For the text-containing cell, return its midpoint in [X, Y] coordinate format. 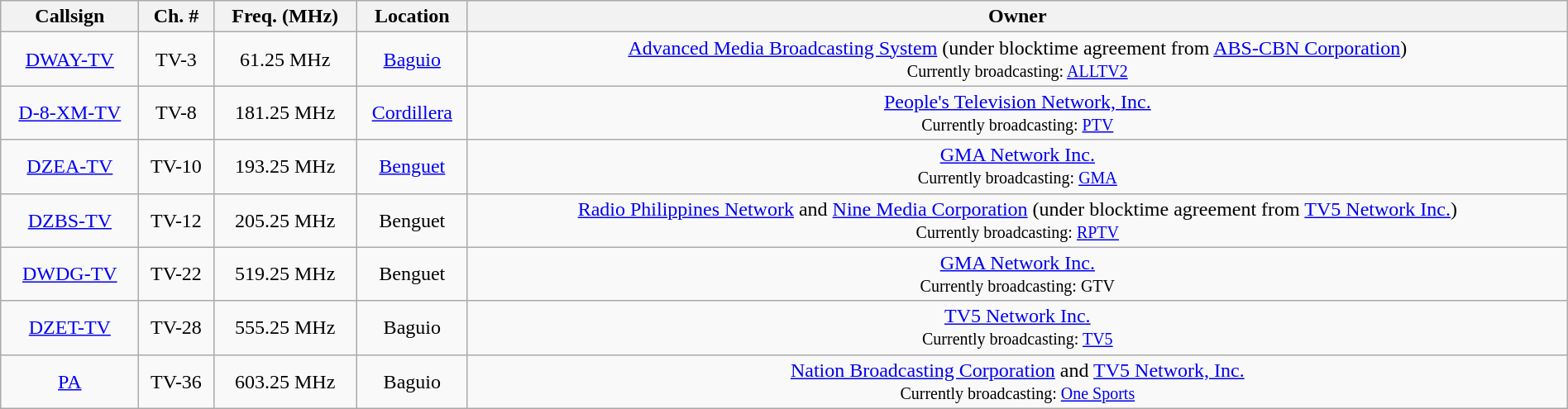
TV-10 [176, 167]
Freq. (MHz) [284, 17]
Ch. # [176, 17]
TV-22 [176, 274]
DZBS-TV [69, 220]
Callsign [69, 17]
D-8-XM-TV [69, 112]
TV-12 [176, 220]
DWDG-TV [69, 274]
Owner [1017, 17]
193.25 MHz [284, 167]
181.25 MHz [284, 112]
Cordillera [412, 112]
TV-36 [176, 382]
GMA Network Inc.Currently broadcasting: GTV [1017, 274]
DWAY-TV [69, 59]
Nation Broadcasting Corporation and TV5 Network, Inc.Currently broadcasting: One Sports [1017, 382]
DZEA-TV [69, 167]
61.25 MHz [284, 59]
TV5 Network Inc.Currently broadcasting: TV5 [1017, 327]
519.25 MHz [284, 274]
Radio Philippines Network and Nine Media Corporation (under blocktime agreement from TV5 Network Inc.)Currently broadcasting: RPTV [1017, 220]
DZET-TV [69, 327]
Advanced Media Broadcasting System (under blocktime agreement from ABS-CBN Corporation)Currently broadcasting: ALLTV2 [1017, 59]
555.25 MHz [284, 327]
GMA Network Inc.Currently broadcasting: GMA [1017, 167]
TV-28 [176, 327]
TV-8 [176, 112]
PA [69, 382]
TV-3 [176, 59]
Location [412, 17]
603.25 MHz [284, 382]
205.25 MHz [284, 220]
People's Television Network, Inc.Currently broadcasting: PTV [1017, 112]
